Pinpoint the cell where the given text exists, returning its [X, Y] midpoint coordinate. 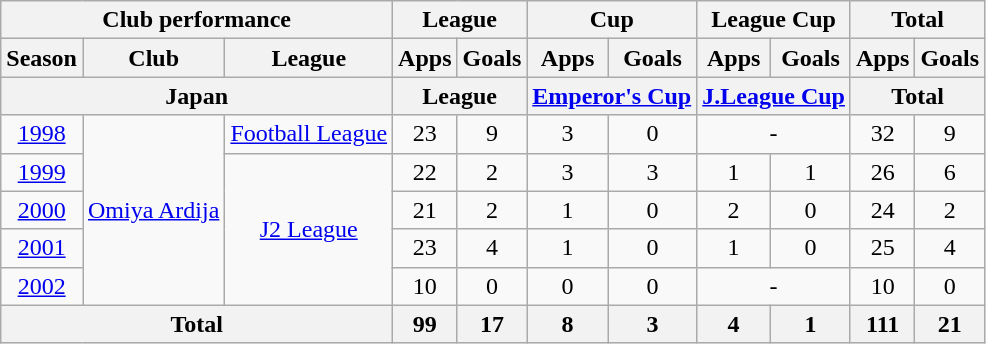
2002 [42, 286]
17 [492, 324]
6 [950, 172]
Club [153, 58]
2001 [42, 248]
111 [882, 324]
32 [882, 134]
2000 [42, 210]
League Cup [774, 20]
26 [882, 172]
1998 [42, 134]
8 [568, 324]
Football League [309, 134]
1999 [42, 172]
25 [882, 248]
Cup [612, 20]
J.League Cup [774, 96]
Japan [197, 96]
24 [882, 210]
22 [425, 172]
J2 League [309, 229]
99 [425, 324]
Club performance [197, 20]
Emperor's Cup [612, 96]
Omiya Ardija [153, 210]
Season [42, 58]
